Output the (X, Y) coordinate of the center of the cell containing the given text.  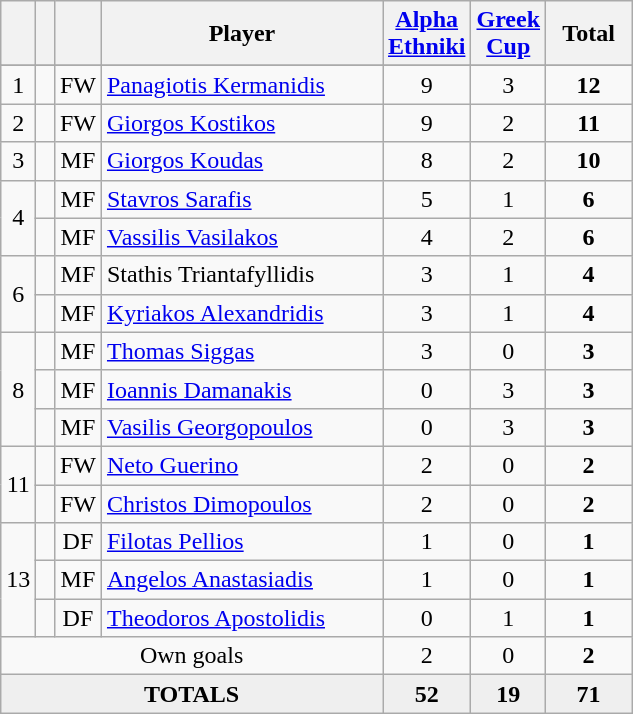
Christos Dimopoulos (242, 503)
Stathis Triantafyllidis (242, 275)
Own goals (192, 656)
Kyriakos Alexandridis (242, 313)
Filotas Pellios (242, 542)
52 (426, 694)
19 (508, 694)
12 (589, 85)
Theodoros Apostolidis (242, 618)
Player (242, 34)
10 (589, 161)
Greek Cup (508, 34)
Stavros Sarafis (242, 199)
Vasilis Georgopoulos (242, 427)
Ioannis Damanakis (242, 389)
Vassilis Vasilakos (242, 237)
Thomas Siggas (242, 351)
TOTALS (192, 694)
71 (589, 694)
Total (589, 34)
Panagiotis Kermanidis (242, 85)
Angelos Anastasiadis (242, 580)
13 (18, 580)
Alpha Ethniki (426, 34)
Giorgos Koudas (242, 161)
Giorgos Kostikos (242, 123)
5 (426, 199)
Neto Guerino (242, 465)
